Provide the [x, y] coordinate of the cell's center where the given text is located.  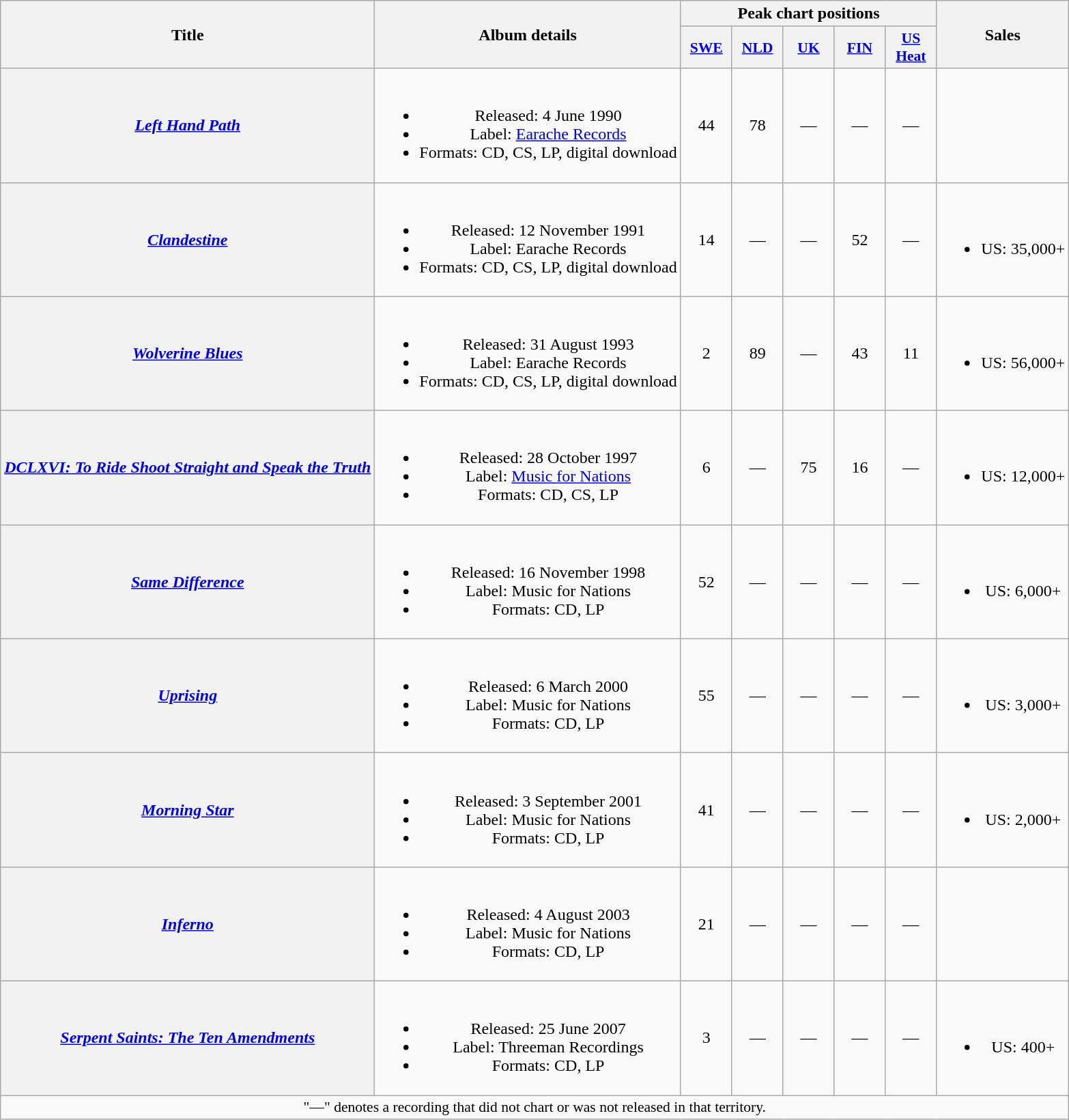
Released: 25 June 2007Label: Threeman RecordingsFormats: CD, LP [528, 1038]
Released: 4 August 2003Label: Music for NationsFormats: CD, LP [528, 923]
US: 400+ [1003, 1038]
41 [706, 810]
US: 12,000+ [1003, 467]
Clandestine [188, 239]
NLD [758, 48]
US: 56,000+ [1003, 354]
US: 35,000+ [1003, 239]
Serpent Saints: The Ten Amendments [188, 1038]
Wolverine Blues [188, 354]
US: 3,000+ [1003, 695]
Released: 12 November 1991Label: Earache RecordsFormats: CD, CS, LP, digital download [528, 239]
Released: 6 March 2000Label: Music for NationsFormats: CD, LP [528, 695]
"—" denotes a recording that did not chart or was not released in that territory. [535, 1108]
Same Difference [188, 582]
US Heat [911, 48]
DCLXVI: To Ride Shoot Straight and Speak the Truth [188, 467]
11 [911, 354]
FIN [860, 48]
US: 6,000+ [1003, 582]
89 [758, 354]
Inferno [188, 923]
Morning Star [188, 810]
Released: 28 October 1997Label: Music for NationsFormats: CD, CS, LP [528, 467]
43 [860, 354]
2 [706, 354]
3 [706, 1038]
Released: 16 November 1998Label: Music for NationsFormats: CD, LP [528, 582]
Uprising [188, 695]
16 [860, 467]
Album details [528, 34]
Title [188, 34]
21 [706, 923]
Released: 31 August 1993Label: Earache RecordsFormats: CD, CS, LP, digital download [528, 354]
Released: 4 June 1990Label: Earache RecordsFormats: CD, CS, LP, digital download [528, 126]
US: 2,000+ [1003, 810]
78 [758, 126]
Peak chart positions [808, 14]
6 [706, 467]
Released: 3 September 2001Label: Music for NationsFormats: CD, LP [528, 810]
14 [706, 239]
75 [808, 467]
Left Hand Path [188, 126]
44 [706, 126]
55 [706, 695]
UK [808, 48]
Sales [1003, 34]
SWE [706, 48]
